From the cell containing the given text, extract its center point as (x, y) coordinate. 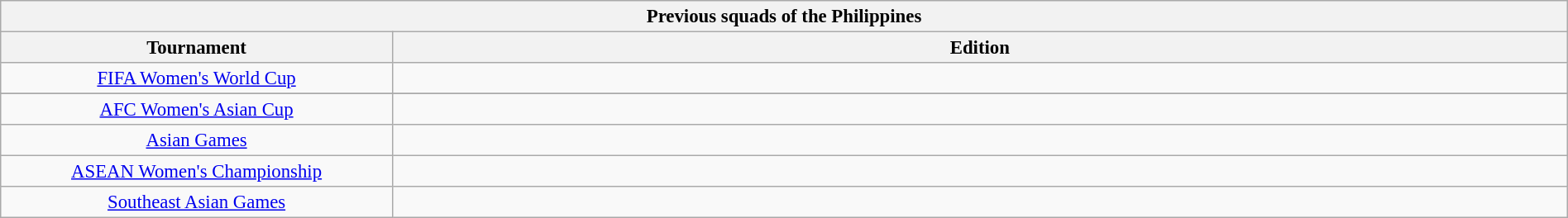
FIFA Women's World Cup (197, 78)
Edition (979, 48)
Southeast Asian Games (197, 202)
ASEAN Women's Championship (197, 172)
Previous squads of the Philippines (784, 17)
AFC Women's Asian Cup (197, 110)
Asian Games (197, 140)
Tournament (197, 48)
